Output the (X, Y) coordinate of the center of the cell containing the given text.  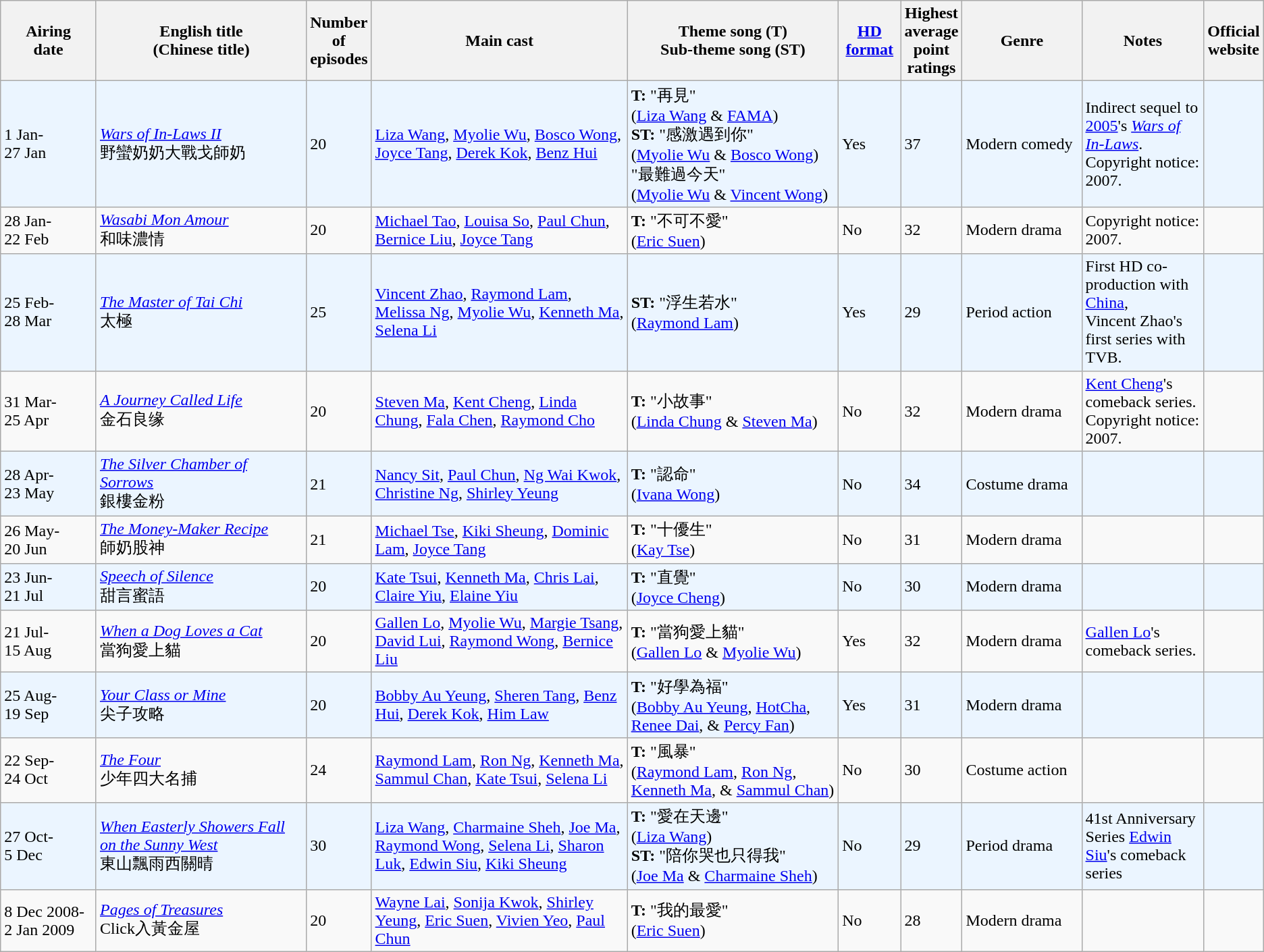
ST: "浮生若水" (Raymond Lam) (733, 312)
Theme song (T) Sub-theme song (ST) (733, 41)
The Money-Maker Recipe 師奶股神 (201, 540)
English title (Chinese title) (201, 41)
1 Jan- 27 Jan (49, 144)
25 Aug- 19 Sep (49, 705)
Indirect sequel to 2005's Wars of In-Laws. Copyright notice: 2007. (1142, 144)
Kate Tsui, Kenneth Ma, Chris Lai, Claire Yiu, Elaine Yiu (500, 587)
The Silver Chamber of Sorrows 銀樓金粉 (201, 483)
28 Jan- 22 Feb (49, 230)
21 Jul-15 Aug (49, 641)
Raymond Lam, Ron Ng, Kenneth Ma, Sammul Chan, Kate Tsui, Selena Li (500, 770)
T: "我的最愛" (Eric Suen) (733, 920)
Liza Wang, Charmaine Sheh, Joe Ma, Raymond Wong, Selena Li, Sharon Luk, Edwin Siu, Kiki Sheung (500, 846)
Wasabi Mon Amour 和味濃情 (201, 230)
First HD co-production with China, Vincent Zhao's first series with TVB. (1142, 312)
8 Dec 2008- 2 Jan 2009 (49, 920)
41st Anniversary Series Edwin Siu's comeback series (1142, 846)
Airingdate (49, 41)
27 Oct- 5 Dec (49, 846)
Main cast (500, 41)
T: "再見" (Liza Wang & FAMA) ST: "感激遇到你"(Myolie Wu & Bosco Wong)"最難過今天" (Myolie Wu & Vincent Wong) (733, 144)
25 Feb- 28 Mar (49, 312)
Costume action (1022, 770)
Steven Ma, Kent Cheng, Linda Chung, Fala Chen, Raymond Cho (500, 411)
Bobby Au Yeung, Sheren Tang, Benz Hui, Derek Kok, Him Law (500, 705)
28 (932, 920)
34 (932, 483)
Number of episodes (339, 41)
T: "好學為福" (Bobby Au Yeung, HotCha, Renee Dai, & Percy Fan) (733, 705)
24 (339, 770)
Your Class or Mine 尖子攻略 (201, 705)
Highest average point ratings (932, 41)
Notes (1142, 41)
23 Jun- 21 Jul (49, 587)
Period action (1022, 312)
37 (932, 144)
T: "直覺" (Joyce Cheng) (733, 587)
T: "十優生" (Kay Tse) (733, 540)
Speech of Silence 甜言蜜語 (201, 587)
T: "認命" (Ivana Wong) (733, 483)
Nancy Sit, Paul Chun, Ng Wai Kwok, Christine Ng, Shirley Yeung (500, 483)
Pages of Treasures Click入黃金屋 (201, 920)
The Four 少年四大名捕 (201, 770)
T: "當狗愛上貓" (Gallen Lo & Myolie Wu) (733, 641)
Official website (1234, 41)
31 Mar- 25 Apr (49, 411)
Michael Tao, Louisa So, Paul Chun, Bernice Liu, Joyce Tang (500, 230)
When Easterly Showers Fall on the Sunny West 東山飄雨西關晴 (201, 846)
Costume drama (1022, 483)
Vincent Zhao, Raymond Lam, Melissa Ng, Myolie Wu, Kenneth Ma, Selena Li (500, 312)
22 Sep- 24 Oct (49, 770)
Michael Tse, Kiki Sheung, Dominic Lam, Joyce Tang (500, 540)
25 (339, 312)
Kent Cheng's comeback series. Copyright notice: 2007. (1142, 411)
A Journey Called Life 金石良缘 (201, 411)
Gallen Lo's comeback series. (1142, 641)
Copyright notice: 2007. (1142, 230)
Modern comedy (1022, 144)
T: "不可不愛" (Eric Suen) (733, 230)
When a Dog Loves a Cat 當狗愛上貓 (201, 641)
Wars of In-Laws II 野蠻奶奶大戰戈師奶 (201, 144)
Genre (1022, 41)
Liza Wang, Myolie Wu, Bosco Wong, Joyce Tang, Derek Kok, Benz Hui (500, 144)
T: "風暴" (Raymond Lam, Ron Ng, Kenneth Ma, & Sammul Chan) (733, 770)
T: "愛在天邊" (Liza Wang) ST: "陪你哭也只得我" (Joe Ma & Charmaine Sheh) (733, 846)
The Master of Tai Chi 太極 (201, 312)
Gallen Lo, Myolie Wu, Margie Tsang, David Lui, Raymond Wong, Bernice Liu (500, 641)
T: "小故事" (Linda Chung & Steven Ma) (733, 411)
28 Apr-23 May (49, 483)
26 May- 20 Jun (49, 540)
Wayne Lai, Sonija Kwok, Shirley Yeung, Eric Suen, Vivien Yeo, Paul Chun (500, 920)
Period drama (1022, 846)
HD format (870, 41)
